Scan for the cell matching the given text and deliver its [x, y] coordinate at center. 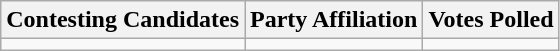
Party Affiliation [334, 20]
Votes Polled [491, 20]
Contesting Candidates [123, 20]
